Return (x, y) of the center of cell containing provided text 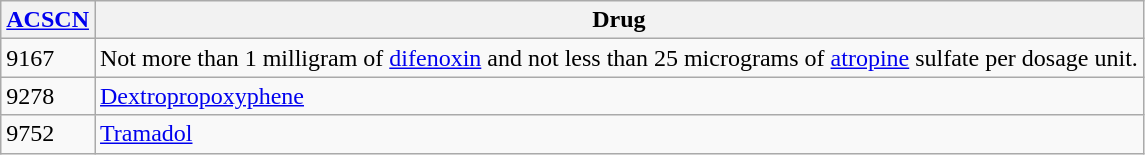
ACSCN (48, 20)
Tramadol (618, 134)
Not more than 1 milligram of difenoxin and not less than 25 micrograms of atropine sulfate per dosage unit. (618, 58)
9278 (48, 96)
Dextropropoxyphene (618, 96)
Drug (618, 20)
9752 (48, 134)
9167 (48, 58)
